Locate the cell with the specified text and output its (x, y) center coordinate. 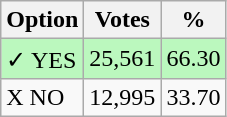
33.70 (194, 97)
X NO (42, 97)
25,561 (122, 59)
Option (42, 20)
66.30 (194, 59)
✓ YES (42, 59)
Votes (122, 20)
% (194, 20)
12,995 (122, 97)
